Locate the cell with the specified text and output its (X, Y) center coordinate. 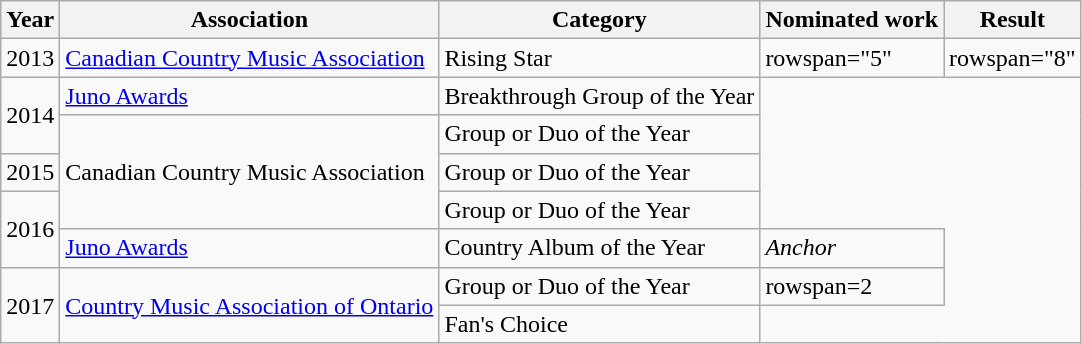
Nominated work (852, 20)
Result (1013, 20)
2014 (30, 115)
Fan's Choice (600, 324)
rowspan="5" (852, 58)
Category (600, 20)
Rising Star (600, 58)
rowspan="8" (1013, 58)
Anchor (852, 248)
2016 (30, 229)
2013 (30, 58)
2015 (30, 172)
Breakthrough Group of the Year (600, 96)
Association (250, 20)
rowspan=2 (852, 286)
Year (30, 20)
Country Album of the Year (600, 248)
Country Music Association of Ontario (250, 305)
2017 (30, 305)
